Extract the (X, Y) coordinate from the center of the cell holding the provided text.  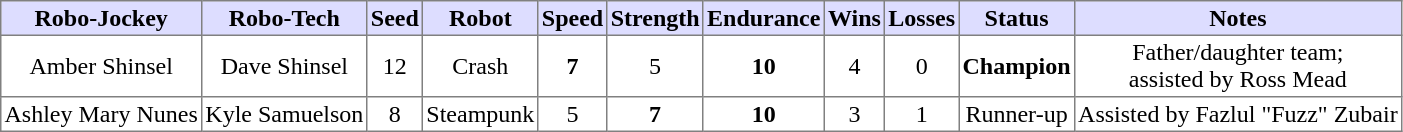
Seed (395, 18)
0 (922, 66)
Runner-up (1017, 114)
Robot (481, 18)
Champion (1017, 66)
Ashley Mary Nunes (102, 114)
Father/daughter team;assisted by Ross Mead (1238, 66)
12 (395, 66)
4 (854, 66)
8 (395, 114)
Dave Shinsel (284, 66)
3 (854, 114)
Kyle Samuelson (284, 114)
Status (1017, 18)
Steampunk (481, 114)
Notes (1238, 18)
Strength (655, 18)
Robo-Jockey (102, 18)
Amber Shinsel (102, 66)
Wins (854, 18)
1 (922, 114)
Endurance (764, 18)
Speed (572, 18)
Losses (922, 18)
Robo-Tech (284, 18)
Crash (481, 66)
Assisted by Fazlul "Fuzz" Zubair (1238, 114)
